Identify which cell holds the provided text, then report its [x, y] central coordinate. 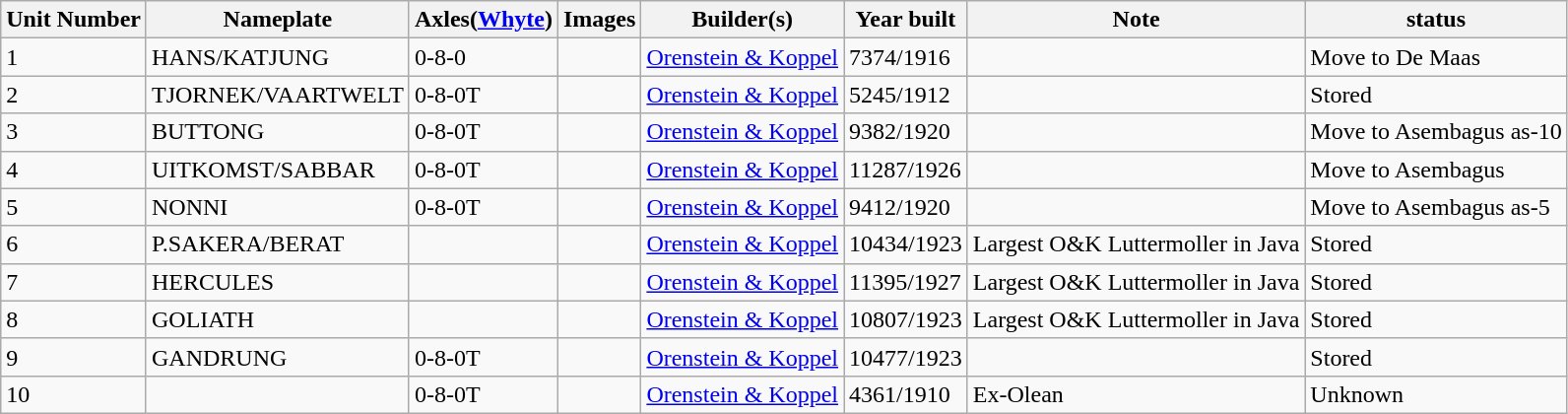
7374/1916 [906, 57]
Move to Asembagus as-5 [1436, 207]
Unit Number [74, 20]
Move to De Maas [1436, 57]
Nameplate [278, 20]
Year built [906, 20]
5245/1912 [906, 95]
11287/1926 [906, 170]
6 [74, 244]
GANDRUNG [278, 357]
P.SAKERA/BERAT [278, 244]
Move to Asembagus as-10 [1436, 132]
status [1436, 20]
Unknown [1436, 394]
Axles(Whyte) [483, 20]
11395/1927 [906, 282]
Ex-Olean [1137, 394]
HANS/KATJUNG [278, 57]
2 [74, 95]
1 [74, 57]
10434/1923 [906, 244]
TJORNEK/VAARTWELT [278, 95]
5 [74, 207]
9412/1920 [906, 207]
Move to Asembagus [1436, 170]
4361/1910 [906, 394]
10477/1923 [906, 357]
7 [74, 282]
10 [74, 394]
3 [74, 132]
Images [599, 20]
4 [74, 170]
UITKOMST/SABBAR [278, 170]
8 [74, 319]
Builder(s) [743, 20]
9 [74, 357]
Note [1137, 20]
10807/1923 [906, 319]
0-8-0 [483, 57]
BUTTONG [278, 132]
HERCULES [278, 282]
NONNI [278, 207]
9382/1920 [906, 132]
GOLIATH [278, 319]
